Pinpoint the cell where the given text exists, returning its (x, y) midpoint coordinate. 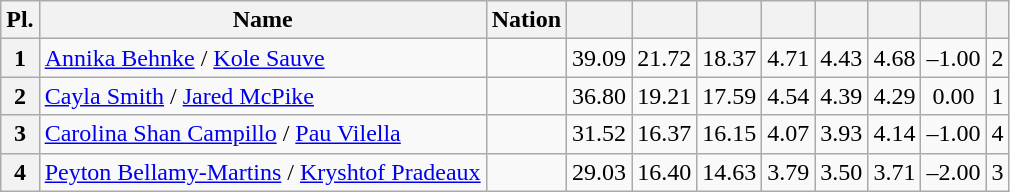
16.37 (664, 134)
Name (262, 20)
16.15 (730, 134)
Cayla Smith / Jared McPike (262, 96)
4.54 (788, 96)
4.71 (788, 58)
Carolina Shan Campillo / Pau Vilella (262, 134)
4.43 (842, 58)
Pl. (20, 20)
0.00 (954, 96)
31.52 (600, 134)
14.63 (730, 172)
36.80 (600, 96)
3.79 (788, 172)
3.50 (842, 172)
21.72 (664, 58)
Nation (526, 20)
Annika Behnke / Kole Sauve (262, 58)
4.39 (842, 96)
3.71 (894, 172)
4.29 (894, 96)
29.03 (600, 172)
17.59 (730, 96)
3.93 (842, 134)
4.14 (894, 134)
16.40 (664, 172)
Peyton Bellamy-Martins / Kryshtof Pradeaux (262, 172)
18.37 (730, 58)
4.68 (894, 58)
4.07 (788, 134)
39.09 (600, 58)
–2.00 (954, 172)
19.21 (664, 96)
